Output the (X, Y) coordinate of the center of the cell containing the given text.  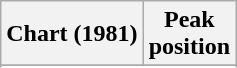
Peakposition (189, 34)
Chart (1981) (72, 34)
